Output the (X, Y) coordinate of the center of the cell containing the given text.  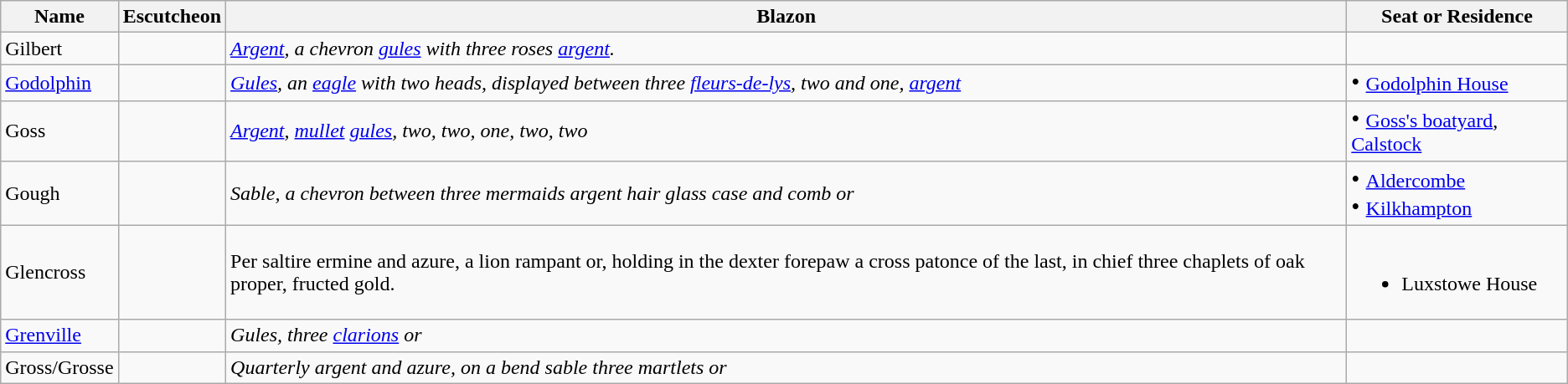
Glencross (59, 273)
Argent, a chevron gules with three roses argent. (787, 49)
Name (59, 17)
Gough (59, 192)
Gross/Grosse (59, 367)
Gules, three clarions or (787, 335)
Seat or Residence (1457, 17)
Luxstowe House (1457, 273)
• Godolphin House (1457, 83)
Gules, an eagle with two heads, displayed between three fleurs-de-lys, two and one, argent (787, 83)
Blazon (787, 17)
Sable, a chevron between three mermaids argent hair glass case and comb or (787, 192)
Argent, mullet gules, two, two, one, two, two (787, 131)
Quarterly argent and azure, on a bend sable three martlets or (787, 367)
Goss (59, 131)
• Aldercombe • Kilkhampton (1457, 192)
Godolphin (59, 83)
Gilbert (59, 49)
• Goss's boatyard, Calstock (1457, 131)
Grenville (59, 335)
Escutcheon (172, 17)
